Provide the [x, y] coordinate of the cell's center where the given text is located.  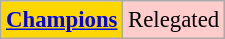
Champions [62, 20]
Relegated [174, 20]
